From the cell containing the given text, extract its center point as [x, y] coordinate. 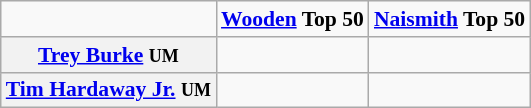
Naismith Top 50 [450, 19]
Trey Burke UM [108, 55]
Wooden Top 50 [292, 19]
Tim Hardaway Jr. UM [108, 90]
